Scan for the cell matching the given text and deliver its [X, Y] coordinate at center. 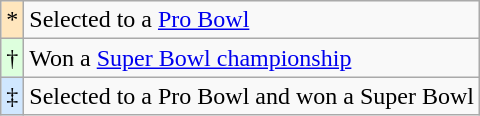
‡ [12, 96]
Selected to a Pro Bowl and won a Super Bowl [252, 96]
* [12, 20]
† [12, 58]
Selected to a Pro Bowl [252, 20]
Won a Super Bowl championship [252, 58]
